Search for the cell housing the specified text and yield its (X, Y) center coordinate. 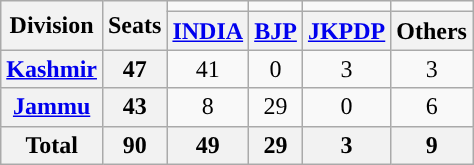
9 (432, 145)
Kashmir (52, 69)
BJP (276, 31)
Seats (134, 26)
JKPDP (346, 31)
43 (134, 107)
90 (134, 145)
41 (208, 69)
8 (208, 107)
Jammu (52, 107)
Others (432, 31)
Total (52, 145)
6 (432, 107)
INDIA (208, 31)
47 (134, 69)
Division (52, 26)
49 (208, 145)
